Search for the cell housing the specified text and yield its (x, y) center coordinate. 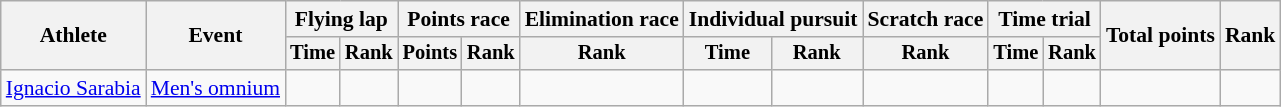
Time trial (1044, 19)
Men's omnium (216, 88)
Event (216, 36)
Ignacio Sarabia (74, 88)
Points race (459, 19)
Individual pursuit (774, 19)
Scratch race (925, 19)
Athlete (74, 36)
Elimination race (602, 19)
Points (430, 54)
Total points (1160, 36)
Flying lap (341, 19)
